From the cell containing the given text, extract its center point as [x, y] coordinate. 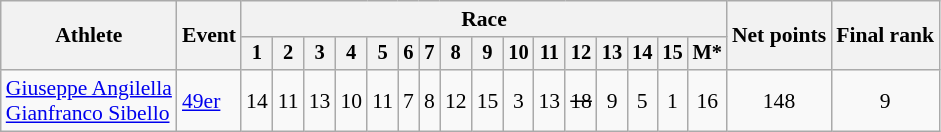
Athlete [89, 36]
Event [209, 36]
Net points [779, 36]
49er [209, 100]
18 [581, 100]
4 [351, 54]
2 [288, 54]
Final rank [885, 36]
148 [779, 100]
Giuseppe AngilellaGianfranco Sibello [89, 100]
Race [484, 19]
16 [708, 100]
6 [408, 54]
M* [708, 54]
